Determine the [x, y] coordinate at the center of the cell enclosing the given text.  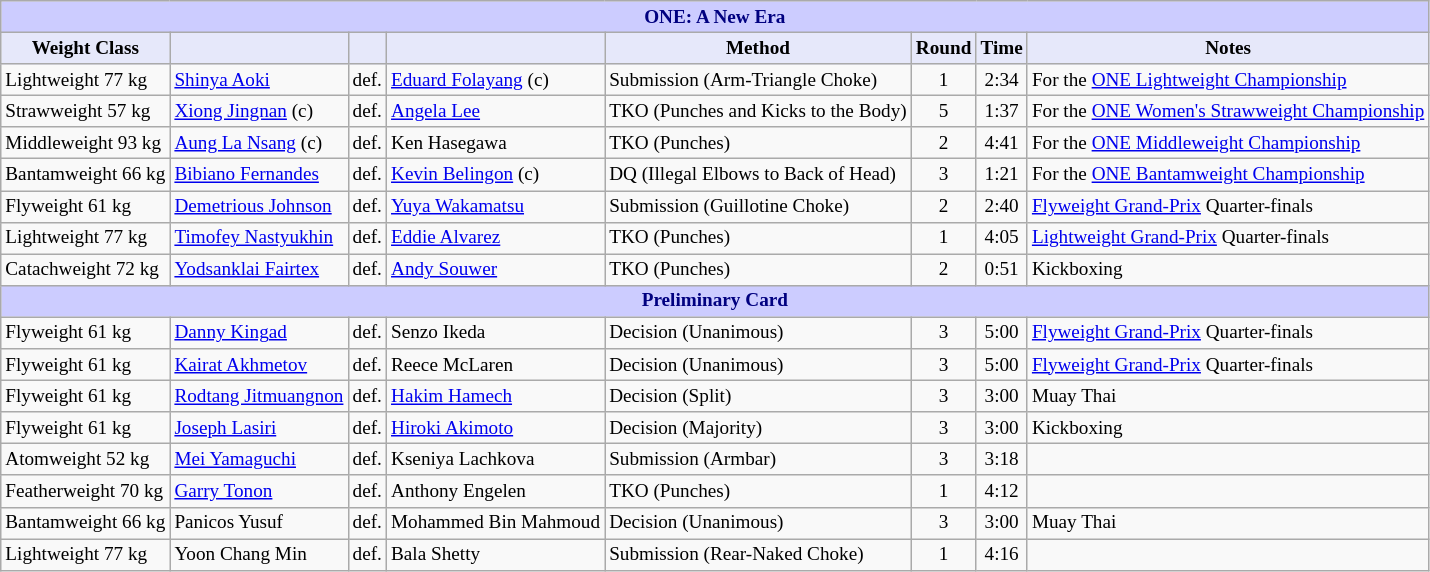
Garry Tonon [259, 491]
Andy Souwer [495, 270]
Rodtang Jitmuangnon [259, 396]
Eddie Alvarez [495, 238]
TKO (Punches and Kicks to the Body) [758, 111]
4:16 [1002, 554]
Eduard Folayang (c) [495, 80]
Submission (Rear-Naked Choke) [758, 554]
Yodsanklai Fairtex [259, 270]
Mohammed Bin Mahmoud [495, 523]
For the ONE Middleweight Championship [1228, 143]
Aung La Nsang (c) [259, 143]
Reece McLaren [495, 365]
Anthony Engelen [495, 491]
Decision (Majority) [758, 428]
For the ONE Bantamweight Championship [1228, 175]
Ken Hasegawa [495, 143]
4:12 [1002, 491]
Kseniya Lachkova [495, 460]
For the ONE Lightweight Championship [1228, 80]
Kairat Akhmetov [259, 365]
3:18 [1002, 460]
Hiroki Akimoto [495, 428]
Timofey Nastyukhin [259, 238]
2:34 [1002, 80]
Middleweight 93 kg [86, 143]
Yoon Chang Min [259, 554]
Atomweight 52 kg [86, 460]
Hakim Hamech [495, 396]
Demetrious Johnson [259, 206]
Bala Shetty [495, 554]
Xiong Jingnan (c) [259, 111]
Shinya Aoki [259, 80]
0:51 [1002, 270]
1:21 [1002, 175]
Notes [1228, 48]
Decision (Split) [758, 396]
Panicos Yusuf [259, 523]
Featherweight 70 kg [86, 491]
ONE: A New Era [715, 17]
5 [944, 111]
Joseph Lasiri [259, 428]
Bibiano Fernandes [259, 175]
Preliminary Card [715, 301]
Senzo Ikeda [495, 333]
Kevin Belingon (c) [495, 175]
4:05 [1002, 238]
Submission (Arm-Triangle Choke) [758, 80]
Mei Yamaguchi [259, 460]
Danny Kingad [259, 333]
Strawweight 57 kg [86, 111]
Lightweight Grand-Prix Quarter-finals [1228, 238]
Round [944, 48]
For the ONE Women's Strawweight Championship [1228, 111]
Weight Class [86, 48]
Yuya Wakamatsu [495, 206]
Submission (Armbar) [758, 460]
Angela Lee [495, 111]
DQ (Illegal Elbows to Back of Head) [758, 175]
4:41 [1002, 143]
2:40 [1002, 206]
Submission (Guillotine Choke) [758, 206]
Time [1002, 48]
1:37 [1002, 111]
Method [758, 48]
Catachweight 72 kg [86, 270]
